Scan for the cell matching the given text and deliver its [x, y] coordinate at center. 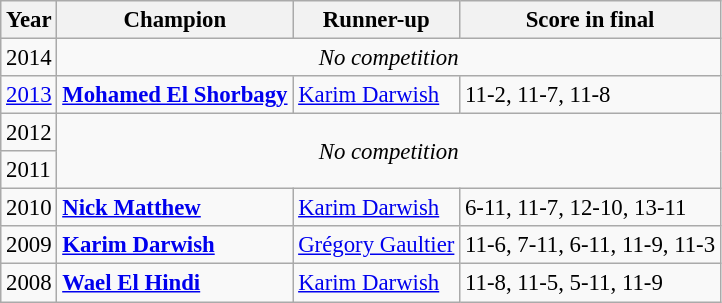
Year [29, 20]
2012 [29, 133]
2009 [29, 245]
Champion [175, 20]
2011 [29, 170]
Score in final [590, 20]
Runner-up [376, 20]
Nick Matthew [175, 208]
2013 [29, 95]
2008 [29, 283]
11-6, 7-11, 6-11, 11-9, 11-3 [590, 245]
2010 [29, 208]
2014 [29, 58]
11-2, 11-7, 11-8 [590, 95]
Grégory Gaultier [376, 245]
11-8, 11-5, 5-11, 11-9 [590, 283]
6-11, 11-7, 12-10, 13-11 [590, 208]
Mohamed El Shorbagy [175, 95]
Wael El Hindi [175, 283]
